Detect which cell encompasses the target text, then output its [X, Y] center coordinate. 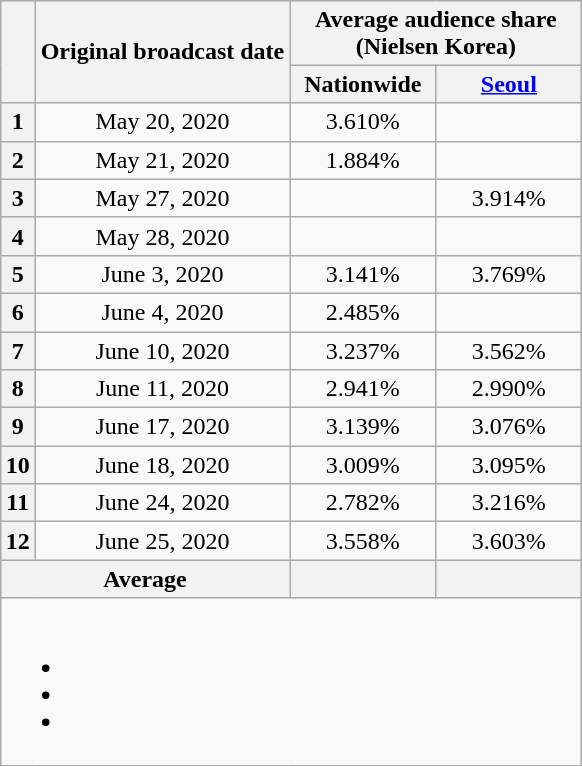
June 10, 2020 [162, 351]
3.076% [509, 427]
Average [145, 579]
9 [18, 427]
3.769% [509, 274]
2.941% [363, 389]
5 [18, 274]
7 [18, 351]
3.139% [363, 427]
2.782% [363, 503]
3.914% [509, 198]
3.216% [509, 503]
12 [18, 541]
1 [18, 122]
June 17, 2020 [162, 427]
Nationwide [363, 84]
May 27, 2020 [162, 198]
3.610% [363, 122]
3 [18, 198]
Original broadcast date [162, 52]
10 [18, 465]
Average audience share(Nielsen Korea) [436, 32]
3.558% [363, 541]
4 [18, 236]
1.884% [363, 160]
May 20, 2020 [162, 122]
3.009% [363, 465]
2 [18, 160]
2.990% [509, 389]
June 24, 2020 [162, 503]
May 21, 2020 [162, 160]
May 28, 2020 [162, 236]
3.603% [509, 541]
3.562% [509, 351]
June 18, 2020 [162, 465]
June 11, 2020 [162, 389]
June 25, 2020 [162, 541]
2.485% [363, 312]
3.237% [363, 351]
June 3, 2020 [162, 274]
3.095% [509, 465]
3.141% [363, 274]
6 [18, 312]
11 [18, 503]
8 [18, 389]
Seoul [509, 84]
June 4, 2020 [162, 312]
